Search for the cell housing the specified text and yield its (x, y) center coordinate. 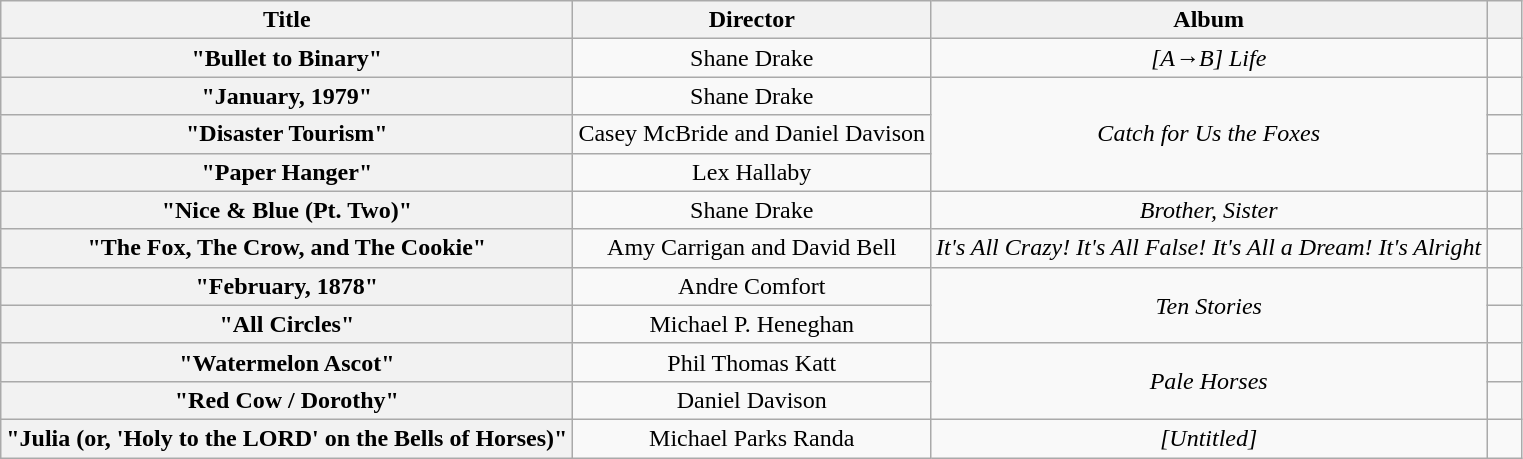
Casey McBride and Daniel Davison (752, 134)
Title (287, 20)
"Paper Hanger" (287, 172)
Catch for Us the Foxes (1209, 134)
Director (752, 20)
"February, 1878" (287, 286)
"Bullet to Binary" (287, 58)
Michael P. Heneghan (752, 324)
"Nice & Blue (Pt. Two)" (287, 210)
"Watermelon Ascot" (287, 362)
Amy Carrigan and David Bell (752, 248)
Michael Parks Randa (752, 438)
"All Circles" (287, 324)
[A→B] Life (1209, 58)
Album (1209, 20)
Phil Thomas Katt (752, 362)
It's All Crazy! It's All False! It's All a Dream! It's Alright (1209, 248)
Brother, Sister (1209, 210)
Andre Comfort (752, 286)
Pale Horses (1209, 381)
"The Fox, The Crow, and The Cookie" (287, 248)
"Disaster Tourism" (287, 134)
"Julia (or, 'Holy to the LORD' on the Bells of Horses)" (287, 438)
Lex Hallaby (752, 172)
[Untitled] (1209, 438)
Ten Stories (1209, 305)
"Red Cow / Dorothy" (287, 400)
"January, 1979" (287, 96)
Daniel Davison (752, 400)
